Determine the [X, Y] coordinate at the center of the cell enclosing the given text.  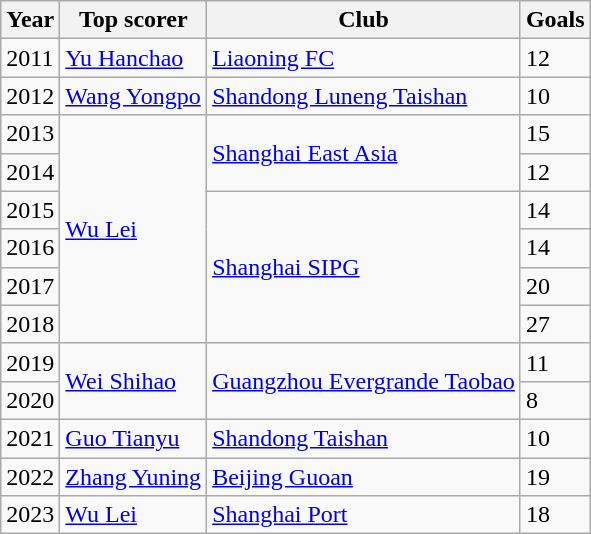
Guo Tianyu [134, 438]
Shandong Luneng Taishan [364, 96]
2023 [30, 515]
2016 [30, 248]
15 [555, 134]
20 [555, 286]
2012 [30, 96]
8 [555, 400]
2018 [30, 324]
2013 [30, 134]
2014 [30, 172]
Shanghai Port [364, 515]
Yu Hanchao [134, 58]
2021 [30, 438]
Zhang Yuning [134, 477]
2011 [30, 58]
11 [555, 362]
Liaoning FC [364, 58]
Shanghai SIPG [364, 267]
2015 [30, 210]
Goals [555, 20]
Top scorer [134, 20]
Shanghai East Asia [364, 153]
Year [30, 20]
Shandong Taishan [364, 438]
Club [364, 20]
Wang Yongpo [134, 96]
27 [555, 324]
Guangzhou Evergrande Taobao [364, 381]
2017 [30, 286]
Beijing Guoan [364, 477]
2019 [30, 362]
2022 [30, 477]
Wei Shihao [134, 381]
18 [555, 515]
2020 [30, 400]
19 [555, 477]
